Locate the cell with the specified text and output its (x, y) center coordinate. 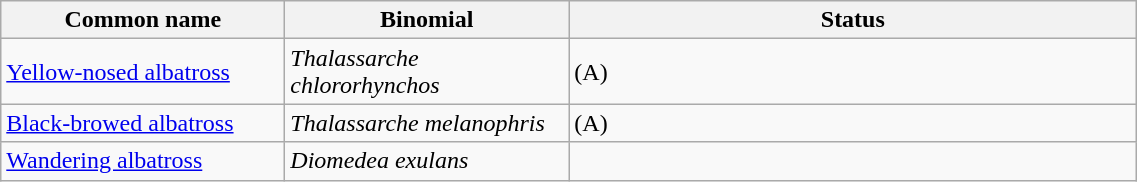
Status (853, 20)
Diomedea exulans (427, 161)
Thalassarche chlororhynchos (427, 72)
Yellow-nosed albatross (143, 72)
Wandering albatross (143, 161)
Thalassarche melanophris (427, 123)
Black-browed albatross (143, 123)
Binomial (427, 20)
Common name (143, 20)
